Find where the given text appears and provide that cell's center as (x, y) coordinate. 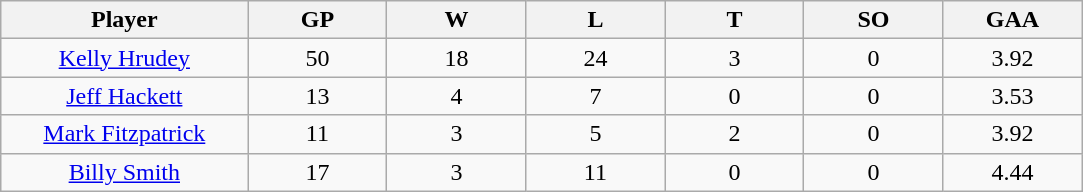
50 (318, 58)
17 (318, 172)
13 (318, 96)
W (456, 20)
Billy Smith (124, 172)
GAA (1012, 20)
7 (596, 96)
Mark Fitzpatrick (124, 134)
5 (596, 134)
Kelly Hrudey (124, 58)
2 (734, 134)
GP (318, 20)
4 (456, 96)
Jeff Hackett (124, 96)
24 (596, 58)
T (734, 20)
L (596, 20)
18 (456, 58)
SO (874, 20)
3.53 (1012, 96)
Player (124, 20)
4.44 (1012, 172)
